Detect which cell encompasses the target text, then output its [x, y] center coordinate. 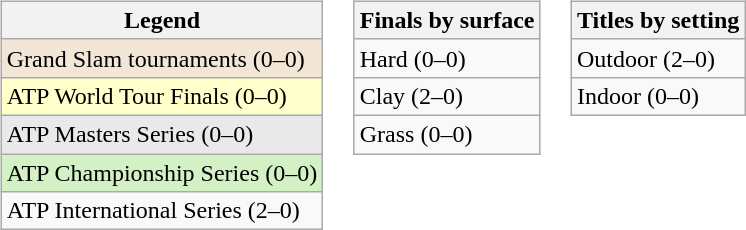
Hard (0–0) [447, 58]
Grass (0–0) [447, 134]
Outdoor (2–0) [658, 58]
Indoor (0–0) [658, 96]
Finals by surface [447, 20]
Clay (2–0) [447, 96]
Titles by setting [658, 20]
Legend [162, 20]
ATP Championship Series (0–0) [162, 173]
ATP Masters Series (0–0) [162, 134]
ATP World Tour Finals (0–0) [162, 96]
ATP International Series (2–0) [162, 211]
Grand Slam tournaments (0–0) [162, 58]
